Determine the (x, y) coordinate at the center of the cell enclosing the given text.  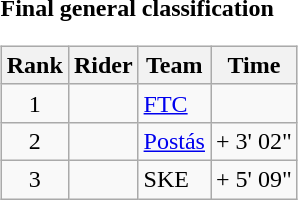
Postás (174, 141)
3 (34, 179)
Time (254, 65)
2 (34, 141)
Team (174, 65)
Rank (34, 65)
Rider (103, 65)
+ 3' 02" (254, 141)
1 (34, 103)
+ 5' 09" (254, 179)
FTC (174, 103)
SKE (174, 179)
